Output the [X, Y] coordinate of the center of the cell containing the given text.  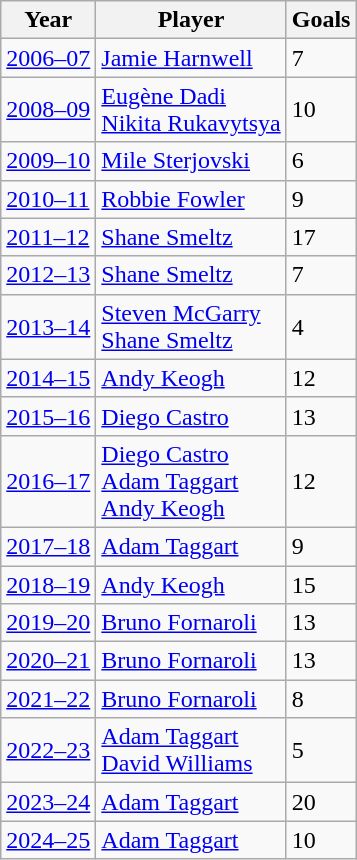
4 [321, 326]
20 [321, 802]
5 [321, 750]
2012–13 [48, 275]
2006–07 [48, 58]
2016–17 [48, 481]
8 [321, 699]
2008–09 [48, 110]
Player [191, 20]
2022–23 [48, 750]
Steven McGarry Shane Smeltz [191, 326]
2014–15 [48, 378]
2013–14 [48, 326]
2011–12 [48, 237]
6 [321, 161]
Adam Taggart David Williams [191, 750]
2010–11 [48, 199]
Eugène Dadi Nikita Rukavytsya [191, 110]
Robbie Fowler [191, 199]
Goals [321, 20]
Jamie Harnwell [191, 58]
Diego Castro [191, 416]
Diego Castro Adam Taggart Andy Keogh [191, 481]
15 [321, 585]
17 [321, 237]
2020–21 [48, 661]
2018–19 [48, 585]
2017–18 [48, 546]
2009–10 [48, 161]
2015–16 [48, 416]
2023–24 [48, 802]
2019–20 [48, 623]
Year [48, 20]
Mile Sterjovski [191, 161]
2024–25 [48, 840]
2021–22 [48, 699]
